Output the [x, y] coordinate of the center of the cell containing the given text.  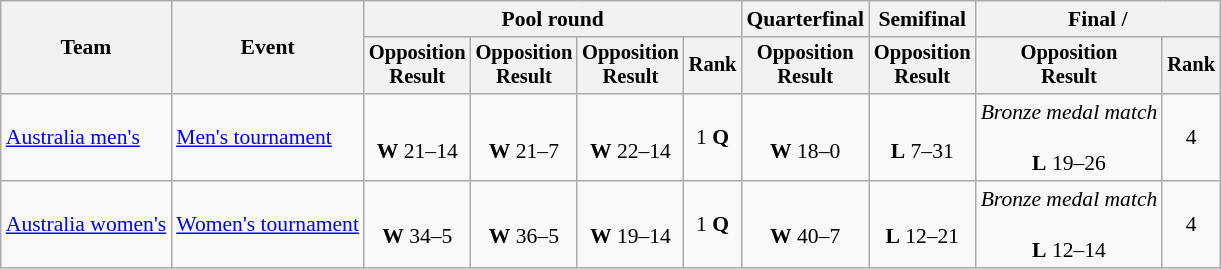
W 36–5 [524, 224]
W 34–5 [418, 224]
L 12–21 [922, 224]
Men's tournament [268, 138]
W 40–7 [805, 224]
Semifinal [922, 19]
W 22–14 [630, 138]
W 19–14 [630, 224]
Bronze medal matchL 12–14 [1070, 224]
W 21–7 [524, 138]
Quarterfinal [805, 19]
Bronze medal matchL 19–26 [1070, 138]
L 7–31 [922, 138]
Final / [1098, 19]
Pool round [552, 19]
Women's tournament [268, 224]
Australia men's [86, 138]
Australia women's [86, 224]
Team [86, 48]
W 21–14 [418, 138]
W 18–0 [805, 138]
Event [268, 48]
